Scan for the cell matching the given text and deliver its [X, Y] coordinate at center. 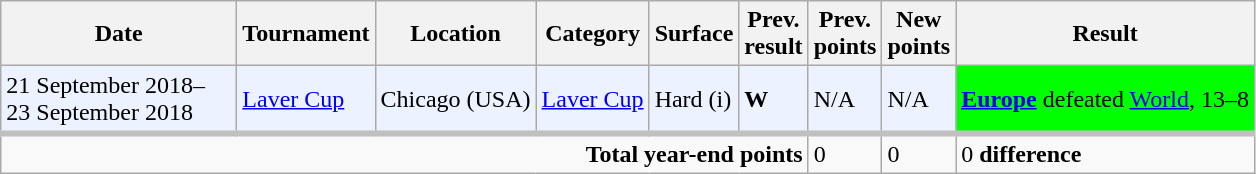
Prev.result [774, 34]
Category [592, 34]
Date [119, 34]
Hard (i) [694, 100]
Prev.points [845, 34]
21 September 2018–23 September 2018 [119, 100]
Tournament [306, 34]
Location [456, 34]
Newpoints [919, 34]
Surface [694, 34]
Total year-end points [404, 153]
Chicago (USA) [456, 100]
W [774, 100]
0 difference [1106, 153]
Europe defeated World, 13–8 [1106, 100]
Result [1106, 34]
